Output the (X, Y) coordinate of the center of the cell containing the given text.  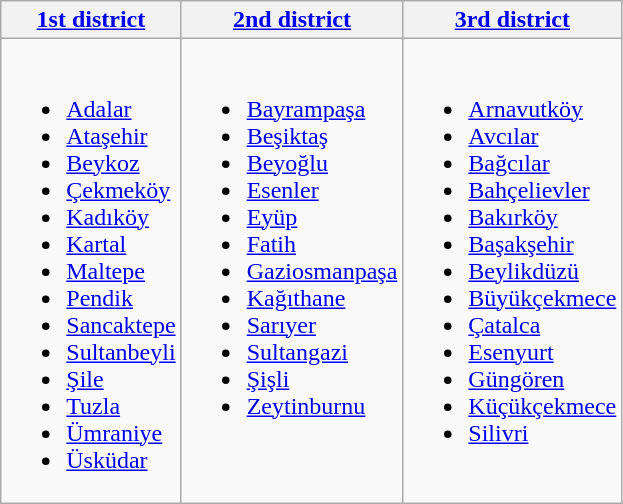
3rd district (512, 20)
2nd district (292, 20)
AdalarAtaşehirBeykozÇekmeköyKadıköyKartalMaltepePendikSancaktepeSultanbeyliŞileTuzlaÜmraniyeÜsküdar (91, 271)
1st district (91, 20)
ArnavutköyAvcılarBağcılarBahçelievlerBakırköyBaşakşehirBeylikdüzüBüyükçekmeceÇatalcaEsenyurtGüngörenKüçükçekmeceSilivri (512, 271)
BayrampaşaBeşiktaşBeyoğluEsenlerEyüpFatihGaziosmanpaşaKağıthaneSarıyerSultangaziŞişliZeytinburnu (292, 271)
